Search for the cell housing the specified text and yield its (x, y) center coordinate. 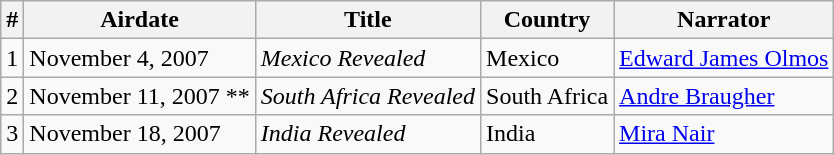
India Revealed (368, 134)
Andre Braugher (724, 96)
Mexico Revealed (368, 58)
Title (368, 20)
3 (12, 134)
Country (548, 20)
South Africa (548, 96)
Mexico (548, 58)
November 18, 2007 (140, 134)
1 (12, 58)
Narrator (724, 20)
South Africa Revealed (368, 96)
Airdate (140, 20)
November 11, 2007 ** (140, 96)
Mira Nair (724, 134)
# (12, 20)
November 4, 2007 (140, 58)
Edward James Olmos (724, 58)
2 (12, 96)
India (548, 134)
